Find where the given text appears and provide that cell's center as (x, y) coordinate. 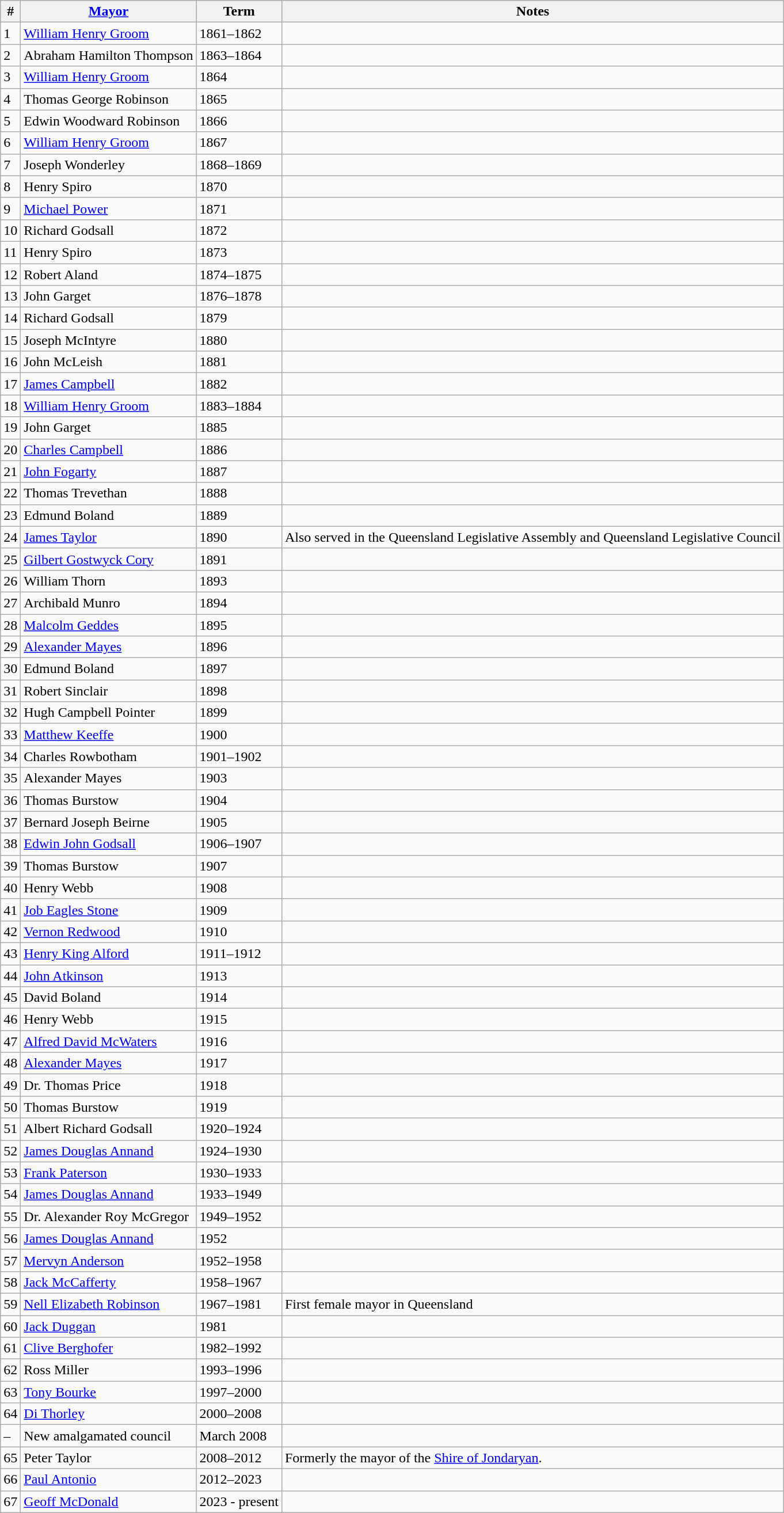
17 (10, 384)
31 (10, 691)
42 (10, 932)
36 (10, 800)
1867 (239, 143)
Joseph Wonderley (108, 165)
Joseph McIntyre (108, 340)
63 (10, 1392)
1882 (239, 384)
1918 (239, 1085)
Archibald Munro (108, 603)
18 (10, 406)
1899 (239, 713)
35 (10, 778)
65 (10, 1458)
38 (10, 844)
21 (10, 472)
1894 (239, 603)
43 (10, 953)
20 (10, 450)
2012–2023 (239, 1480)
Clive Berghofer (108, 1348)
2 (10, 55)
1863–1864 (239, 55)
# (10, 12)
56 (10, 1238)
1891 (239, 559)
57 (10, 1260)
2008–2012 (239, 1458)
1895 (239, 625)
1890 (239, 537)
John McLeish (108, 362)
62 (10, 1370)
John Fogarty (108, 472)
Dr. Thomas Price (108, 1085)
Paul Antonio (108, 1480)
Jack McCafferty (108, 1282)
10 (10, 230)
Alfred David McWaters (108, 1041)
33 (10, 735)
12 (10, 275)
James Taylor (108, 537)
60 (10, 1326)
Di Thorley (108, 1414)
66 (10, 1480)
Thomas Trevethan (108, 493)
Nell Elizabeth Robinson (108, 1304)
1865 (239, 99)
27 (10, 603)
Thomas George Robinson (108, 99)
Jack Duggan (108, 1326)
William Thorn (108, 581)
1880 (239, 340)
2000–2008 (239, 1414)
1903 (239, 778)
Mervyn Anderson (108, 1260)
Formerly the mayor of the Shire of Jondaryan. (532, 1458)
7 (10, 165)
1981 (239, 1326)
1917 (239, 1063)
6 (10, 143)
Mayor (108, 12)
1898 (239, 691)
1924–1930 (239, 1151)
30 (10, 669)
16 (10, 362)
1 (10, 33)
1915 (239, 1020)
1982–1992 (239, 1348)
44 (10, 976)
64 (10, 1414)
Job Eagles Stone (108, 910)
50 (10, 1107)
25 (10, 559)
1952–1958 (239, 1260)
55 (10, 1217)
Bernard Joseph Beirne (108, 822)
1866 (239, 121)
Charles Campbell (108, 450)
41 (10, 910)
26 (10, 581)
1871 (239, 208)
1911–1912 (239, 953)
3 (10, 77)
1870 (239, 187)
37 (10, 822)
48 (10, 1063)
– (10, 1436)
39 (10, 866)
Vernon Redwood (108, 932)
1997–2000 (239, 1392)
1885 (239, 428)
1933–1949 (239, 1195)
1868–1869 (239, 165)
Geoff McDonald (108, 1501)
32 (10, 713)
Tony Bourke (108, 1392)
1904 (239, 800)
1906–1907 (239, 844)
1909 (239, 910)
4 (10, 99)
John Atkinson (108, 976)
53 (10, 1173)
14 (10, 318)
13 (10, 296)
24 (10, 537)
47 (10, 1041)
Michael Power (108, 208)
1913 (239, 976)
2023 - present (239, 1501)
1920–1924 (239, 1129)
Dr. Alexander Roy McGregor (108, 1217)
1876–1878 (239, 296)
First female mayor in Queensland (532, 1304)
1872 (239, 230)
1908 (239, 888)
23 (10, 515)
1914 (239, 998)
11 (10, 252)
Matthew Keeffe (108, 735)
March 2008 (239, 1436)
1889 (239, 515)
1873 (239, 252)
Gilbert Gostwyck Cory (108, 559)
1888 (239, 493)
New amalgamated council (108, 1436)
58 (10, 1282)
19 (10, 428)
22 (10, 493)
David Boland (108, 998)
9 (10, 208)
40 (10, 888)
Also served in the Queensland Legislative Assembly and Queensland Legislative Council (532, 537)
1879 (239, 318)
5 (10, 121)
James Campbell (108, 384)
15 (10, 340)
1881 (239, 362)
29 (10, 647)
61 (10, 1348)
Robert Aland (108, 275)
Abraham Hamilton Thompson (108, 55)
1883–1884 (239, 406)
1886 (239, 450)
45 (10, 998)
Hugh Campbell Pointer (108, 713)
1874–1875 (239, 275)
Frank Paterson (108, 1173)
1861–1862 (239, 33)
Ross Miller (108, 1370)
Notes (532, 12)
1897 (239, 669)
28 (10, 625)
Term (239, 12)
Edwin John Godsall (108, 844)
Charles Rowbotham (108, 756)
34 (10, 756)
59 (10, 1304)
Albert Richard Godsall (108, 1129)
Malcolm Geddes (108, 625)
1864 (239, 77)
1930–1933 (239, 1173)
1910 (239, 932)
54 (10, 1195)
49 (10, 1085)
1993–1996 (239, 1370)
1887 (239, 472)
52 (10, 1151)
Henry King Alford (108, 953)
1958–1967 (239, 1282)
8 (10, 187)
1916 (239, 1041)
1905 (239, 822)
1952 (239, 1238)
1896 (239, 647)
Edwin Woodward Robinson (108, 121)
1893 (239, 581)
1901–1902 (239, 756)
67 (10, 1501)
Robert Sinclair (108, 691)
51 (10, 1129)
Peter Taylor (108, 1458)
1907 (239, 866)
1949–1952 (239, 1217)
1967–1981 (239, 1304)
1919 (239, 1107)
1900 (239, 735)
46 (10, 1020)
